From the cell containing the given text, extract its center point as [x, y] coordinate. 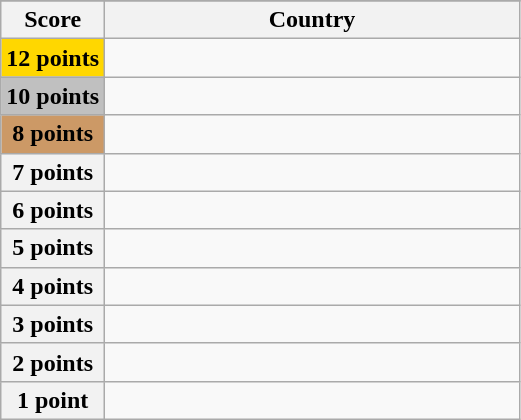
3 points [53, 324]
8 points [53, 134]
6 points [53, 210]
5 points [53, 248]
Country [312, 20]
10 points [53, 96]
4 points [53, 286]
7 points [53, 172]
2 points [53, 362]
1 point [53, 400]
Score [53, 20]
12 points [53, 58]
